From the cell containing the given text, extract its center point as [X, Y] coordinate. 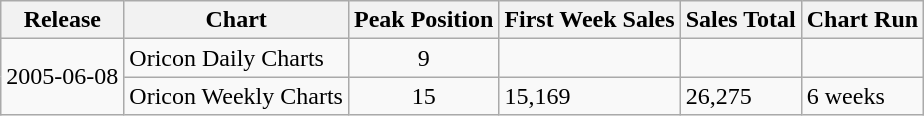
First Week Sales [590, 20]
Oricon Daily Charts [236, 58]
15,169 [590, 96]
Sales Total [740, 20]
Release [62, 20]
9 [423, 58]
Chart [236, 20]
6 weeks [862, 96]
2005-06-08 [62, 77]
Chart Run [862, 20]
Oricon Weekly Charts [236, 96]
15 [423, 96]
26,275 [740, 96]
Peak Position [423, 20]
